Find where the given text appears and provide that cell's center as (x, y) coordinate. 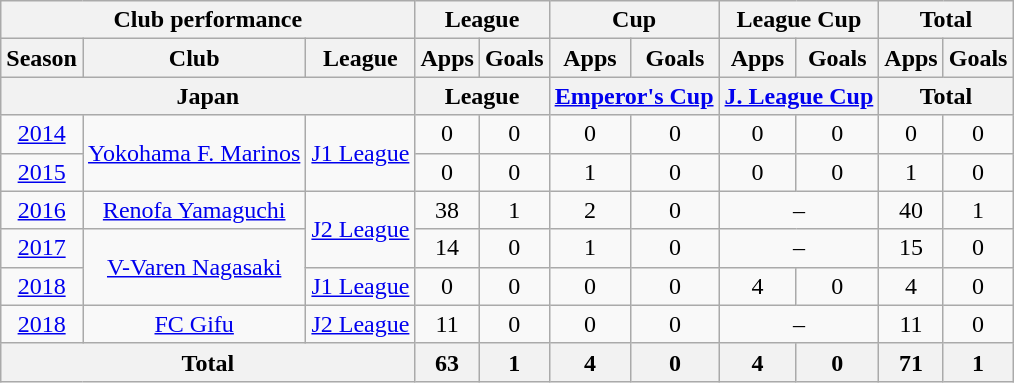
Cup (634, 20)
Club (194, 58)
2015 (42, 172)
38 (447, 210)
Yokohama F. Marinos (194, 153)
Season (42, 58)
J. League Cup (799, 96)
Renofa Yamaguchi (194, 210)
Emperor's Cup (634, 96)
V-Varen Nagasaki (194, 267)
FC Gifu (194, 324)
15 (911, 248)
2 (590, 210)
Club performance (208, 20)
63 (447, 362)
71 (911, 362)
Japan (208, 96)
14 (447, 248)
2017 (42, 248)
2016 (42, 210)
40 (911, 210)
2014 (42, 134)
League Cup (799, 20)
